Provide the (x, y) coordinate of the cell's center where the given text is located.  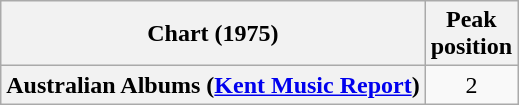
Peakposition (471, 34)
2 (471, 85)
Australian Albums (Kent Music Report) (213, 85)
Chart (1975) (213, 34)
